Scan for the cell matching the given text and deliver its (X, Y) coordinate at center. 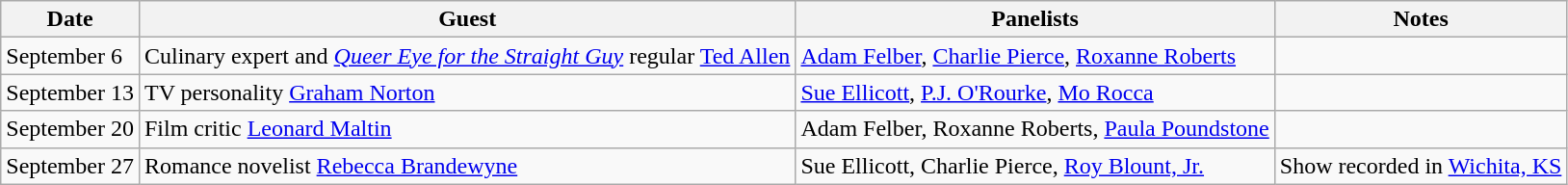
Date (70, 19)
Sue Ellicott, Charlie Pierce, Roy Blount, Jr. (1034, 166)
September 20 (70, 129)
Film critic Leonard Maltin (466, 129)
Adam Felber, Charlie Pierce, Roxanne Roberts (1034, 56)
Show recorded in Wichita, KS (1421, 166)
September 13 (70, 92)
Culinary expert and Queer Eye for the Straight Guy regular Ted Allen (466, 56)
Panelists (1034, 19)
Adam Felber, Roxanne Roberts, Paula Poundstone (1034, 129)
Notes (1421, 19)
September 6 (70, 56)
September 27 (70, 166)
Sue Ellicott, P.J. O'Rourke, Mo Rocca (1034, 92)
Romance novelist Rebecca Brandewyne (466, 166)
Guest (466, 19)
TV personality Graham Norton (466, 92)
